Identify which cell holds the provided text, then report its (x, y) central coordinate. 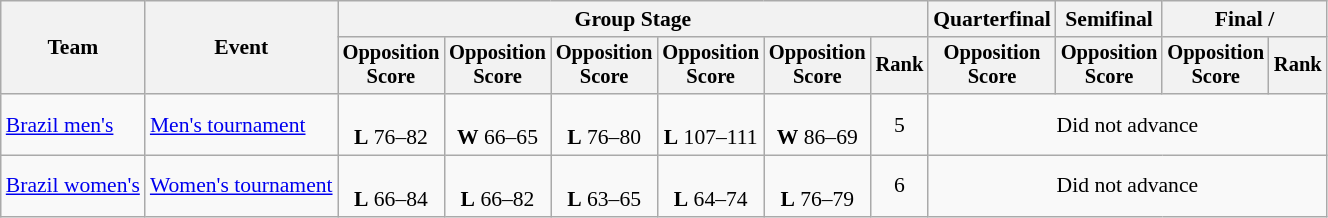
Event (242, 48)
L 76–79 (818, 186)
L 66–84 (392, 186)
L 76–80 (604, 124)
L 107–111 (710, 124)
Women's tournament (242, 186)
Group Stage (634, 19)
Semifinal (1110, 19)
Brazil women's (73, 186)
L 63–65 (604, 186)
6 (900, 186)
Team (73, 48)
W 66–65 (498, 124)
Men's tournament (242, 124)
Final / (1244, 19)
L 66–82 (498, 186)
Quarterfinal (992, 19)
W 86–69 (818, 124)
L 64–74 (710, 186)
L 76–82 (392, 124)
5 (900, 124)
Brazil men's (73, 124)
